Provide the [x, y] coordinate of the cell's center where the given text is located.  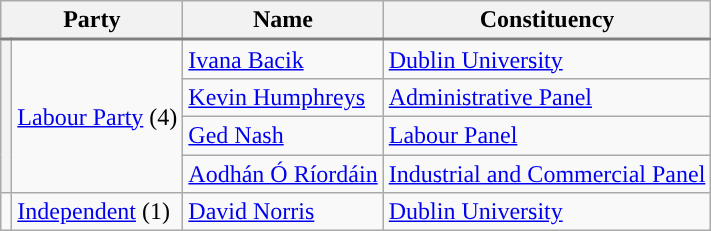
Party [92, 20]
Industrial and Commercial Panel [547, 173]
Labour Party (4) [98, 116]
Kevin Humphreys [283, 97]
David Norris [283, 212]
Name [283, 20]
Administrative Panel [547, 97]
Ged Nash [283, 135]
Aodhán Ó Ríordáin [283, 173]
Labour Panel [547, 135]
Ivana Bacik [283, 60]
Constituency [547, 20]
Independent (1) [98, 212]
